Locate the cell with the specified text and output its [X, Y] center coordinate. 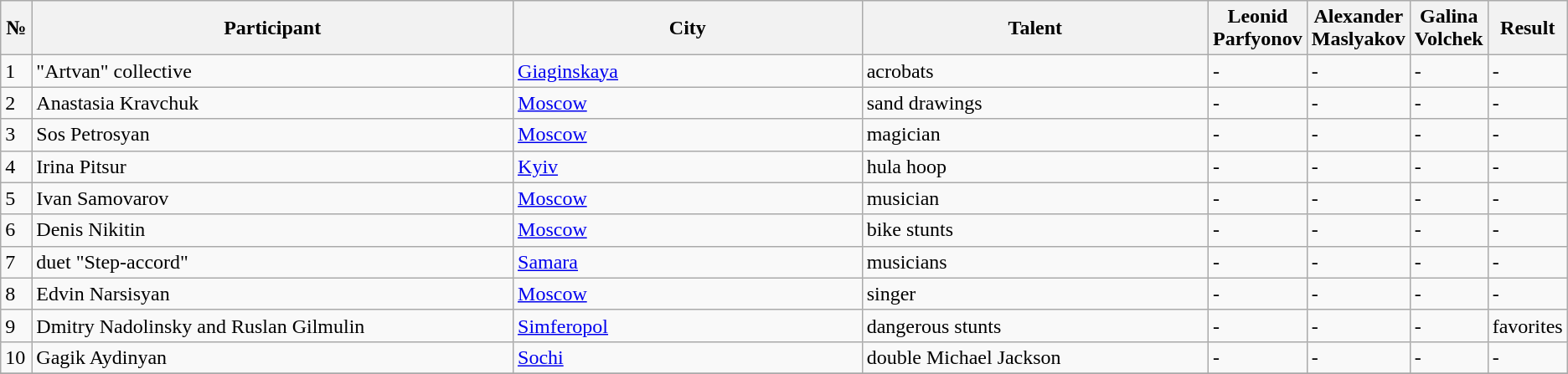
double Michael Jackson [1035, 357]
2 [17, 103]
Simferopol [689, 325]
"Artvan" collective [273, 71]
Sochi [689, 357]
bike stunts [1035, 230]
Sos Petrosyan [273, 135]
Gagik Aydinyan [273, 357]
8 [17, 294]
Result [1528, 28]
sand drawings [1035, 103]
Samara [689, 262]
Dmitry Nadolinsky and Ruslan Gilmulin [273, 325]
Giaginskaya [689, 71]
Participant [273, 28]
dangerous stunts [1035, 325]
Talent [1035, 28]
1 [17, 71]
favorites [1528, 325]
Denis Nikitin [273, 230]
acrobats [1035, 71]
musicians [1035, 262]
Irina Pitsur [273, 167]
singer [1035, 294]
duet "Step-accord" [273, 262]
musician [1035, 198]
3 [17, 135]
magician [1035, 135]
6 [17, 230]
10 [17, 357]
Kyiv [689, 167]
Edvin Narsisyan [273, 294]
№ [17, 28]
City [689, 28]
5 [17, 198]
Leonid Parfyonov [1258, 28]
7 [17, 262]
Anastasia Kravchuk [273, 103]
4 [17, 167]
Galina Volchek [1449, 28]
Ivan Samovarov [273, 198]
hula hoop [1035, 167]
9 [17, 325]
Alexander Maslyakov [1359, 28]
